Search for the cell housing the specified text and yield its (X, Y) center coordinate. 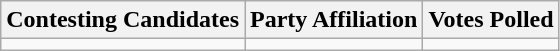
Contesting Candidates (123, 20)
Votes Polled (491, 20)
Party Affiliation (334, 20)
